From the cell containing the given text, extract its center point as (X, Y) coordinate. 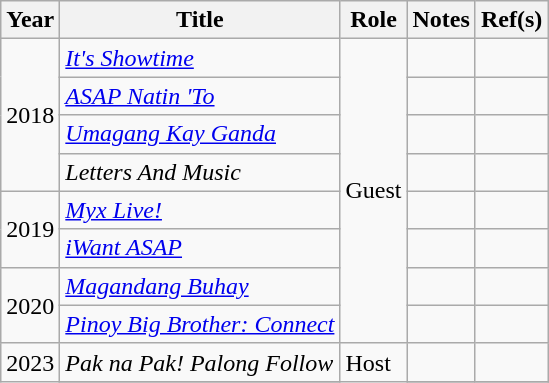
2023 (30, 362)
2018 (30, 115)
It's Showtime (200, 58)
Myx Live! (200, 210)
2019 (30, 229)
2020 (30, 305)
ASAP Natin 'To (200, 96)
Pinoy Big Brother: Connect (200, 324)
Umagang Kay Ganda (200, 134)
Pak na Pak! Palong Follow (200, 362)
Guest (374, 191)
Notes (441, 20)
Host (374, 362)
Role (374, 20)
Ref(s) (511, 20)
Magandang Buhay (200, 286)
Title (200, 20)
Letters And Music (200, 172)
Year (30, 20)
iWant ASAP (200, 248)
